Provide the [X, Y] coordinate of the cell's center where the given text is located.  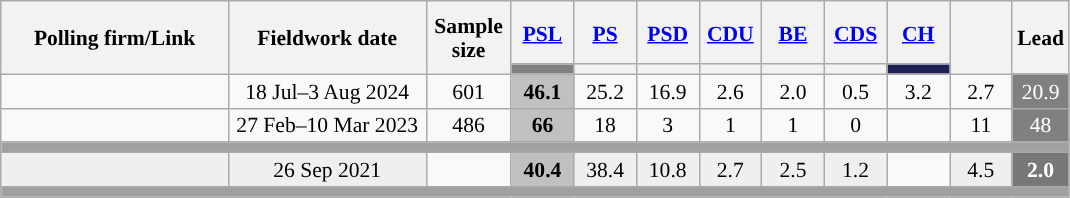
25.2 [606, 91]
0.5 [856, 91]
18 Jul–3 Aug 2024 [327, 91]
18 [606, 125]
2.5 [794, 170]
40.4 [542, 170]
3 [668, 125]
PS [606, 32]
Fieldwork date [327, 38]
Polling firm/Link [115, 38]
486 [468, 125]
601 [468, 91]
2.6 [730, 91]
BE [794, 32]
Lead [1040, 38]
PSL [542, 32]
CDU [730, 32]
CH [918, 32]
48 [1040, 125]
20.9 [1040, 91]
Sample size [468, 38]
10.8 [668, 170]
27 Feb–10 Mar 2023 [327, 125]
16.9 [668, 91]
3.2 [918, 91]
38.4 [606, 170]
CDS [856, 32]
4.5 [982, 170]
46.1 [542, 91]
PSD [668, 32]
26 Sep 2021 [327, 170]
0 [856, 125]
11 [982, 125]
66 [542, 125]
1.2 [856, 170]
